Capture the cell that displays the provided text and extract its (X, Y) central coordinate. 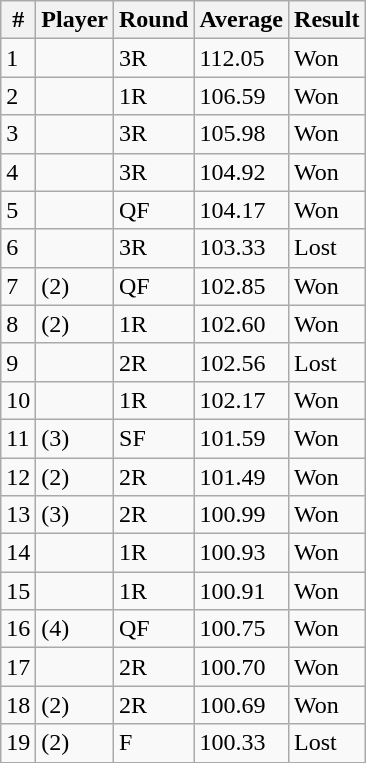
101.59 (242, 438)
11 (18, 438)
15 (18, 591)
102.60 (242, 324)
102.56 (242, 362)
106.59 (242, 96)
12 (18, 477)
4 (18, 172)
17 (18, 667)
Round (154, 20)
100.99 (242, 515)
3 (18, 134)
13 (18, 515)
104.17 (242, 210)
112.05 (242, 58)
100.91 (242, 591)
Result (327, 20)
100.33 (242, 743)
8 (18, 324)
10 (18, 400)
(4) (75, 629)
103.33 (242, 248)
5 (18, 210)
F (154, 743)
16 (18, 629)
100.69 (242, 705)
7 (18, 286)
101.49 (242, 477)
Player (75, 20)
14 (18, 553)
# (18, 20)
Average (242, 20)
6 (18, 248)
2 (18, 96)
105.98 (242, 134)
1 (18, 58)
102.17 (242, 400)
102.85 (242, 286)
19 (18, 743)
9 (18, 362)
104.92 (242, 172)
100.75 (242, 629)
SF (154, 438)
100.93 (242, 553)
18 (18, 705)
100.70 (242, 667)
